Output the (X, Y) coordinate of the center of the cell containing the given text.  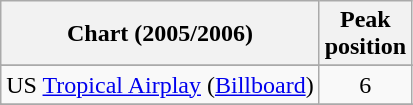
US Tropical Airplay (Billboard) (160, 85)
Chart (2005/2006) (160, 34)
6 (365, 85)
Peakposition (365, 34)
